Return (X, Y) of the center of cell containing provided text 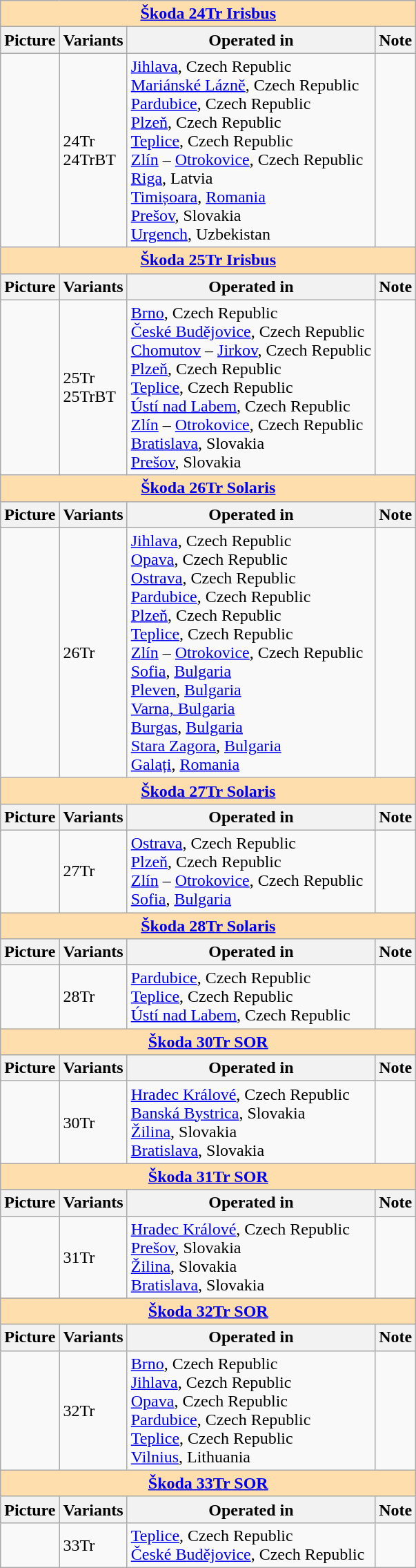
24Tr 24TrBT (93, 151)
28Tr (93, 997)
Ostrava, Czech Republic Plzeň, Czech Republic Zlín – Otrokovice, Czech Republic Sofia, Bulgaria (251, 871)
Brno, Czech Republic Jihlava, Cezch Republic Opava, Czech Republic Pardubice, Czech Republic Teplice, Czech Republic Vilnius, Lithuania (251, 1410)
Škoda 24Tr Irisbus (208, 14)
Hradec Králové, Czech Republic Banská Bystrica, Slovakia Žilina, Slovakia Bratislava, Slovakia (251, 1123)
Škoda 27Tr Solaris (208, 791)
26Tr (93, 652)
27Tr (93, 871)
Škoda 26Tr Solaris (208, 488)
Teplice, Czech Republic České Budějovice, Czech Republic (251, 1545)
Hradec Králové, Czech Republic Prešov, Slovakia Žilina, Slovakia Bratislava, Slovakia (251, 1257)
30Tr (93, 1123)
33Tr (93, 1545)
Škoda 28Tr Solaris (208, 926)
Škoda 32Tr SOR (208, 1311)
32Tr (93, 1410)
Škoda 31Tr SOR (208, 1177)
25Tr 25TrBT (93, 387)
Škoda 25Tr Irisbus (208, 260)
Škoda 33Tr SOR (208, 1483)
Pardubice, Czech Republic Teplice, Czech Republic Ústí nad Labem, Czech Republic (251, 997)
Škoda 30Tr SOR (208, 1042)
31Tr (93, 1257)
